Capture the cell that displays the provided text and extract its (X, Y) central coordinate. 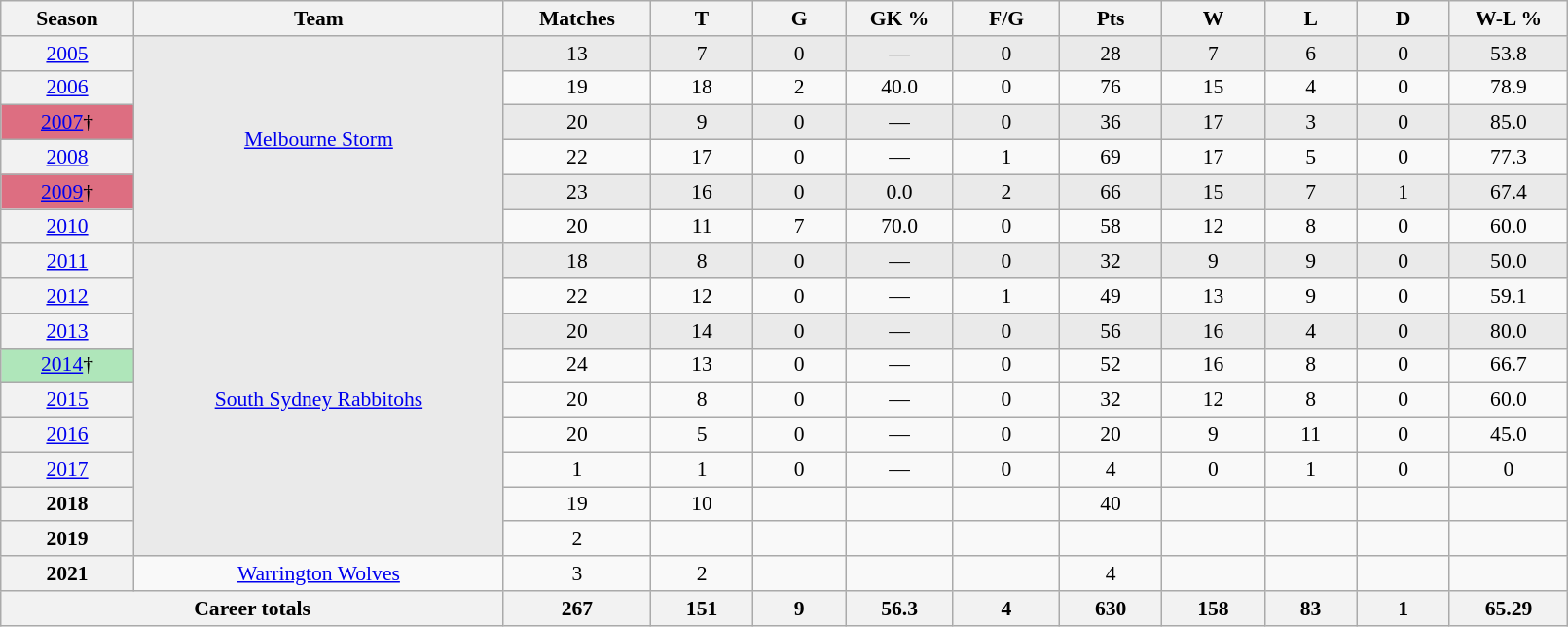
83 (1310, 609)
10 (701, 504)
2019 (68, 539)
267 (576, 609)
2012 (68, 296)
58 (1110, 227)
80.0 (1509, 331)
66 (1110, 192)
67.4 (1509, 192)
50.0 (1509, 262)
Team (318, 18)
2006 (68, 88)
78.9 (1509, 88)
T (701, 18)
0.0 (899, 192)
F/G (1006, 18)
2013 (68, 331)
GK % (899, 18)
40.0 (899, 88)
Warrington Wolves (318, 573)
53.8 (1509, 54)
2008 (68, 158)
85.0 (1509, 123)
2009† (68, 192)
2011 (68, 262)
151 (701, 609)
W-L % (1509, 18)
65.29 (1509, 609)
Career totals (253, 609)
G (800, 18)
D (1404, 18)
Matches (576, 18)
45.0 (1509, 435)
40 (1110, 504)
2018 (68, 504)
70.0 (899, 227)
2017 (68, 469)
56.3 (899, 609)
36 (1110, 123)
77.3 (1509, 158)
66.7 (1509, 365)
South Sydney Rabbitohs (318, 401)
14 (701, 331)
52 (1110, 365)
69 (1110, 158)
2014† (68, 365)
2005 (68, 54)
24 (576, 365)
Pts (1110, 18)
2010 (68, 227)
49 (1110, 296)
2015 (68, 400)
56 (1110, 331)
630 (1110, 609)
Melbourne Storm (318, 140)
23 (576, 192)
W (1213, 18)
76 (1110, 88)
2007† (68, 123)
28 (1110, 54)
6 (1310, 54)
2021 (68, 573)
158 (1213, 609)
59.1 (1509, 296)
2016 (68, 435)
Season (68, 18)
L (1310, 18)
